Return the (x, y) coordinate for the center point of the cell that contains the specified text.  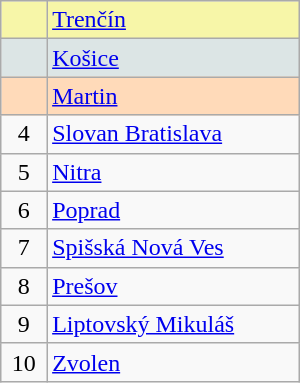
Zvolen (174, 362)
Trenčín (174, 20)
Martin (174, 96)
Nitra (174, 172)
7 (24, 248)
Košice (174, 58)
Poprad (174, 210)
Slovan Bratislava (174, 134)
9 (24, 324)
Spišská Nová Ves (174, 248)
4 (24, 134)
8 (24, 286)
5 (24, 172)
Liptovský Mikuláš (174, 324)
6 (24, 210)
Prešov (174, 286)
10 (24, 362)
